Search for the cell housing the specified text and yield its [X, Y] center coordinate. 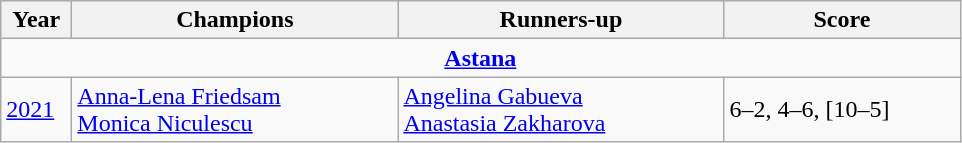
6–2, 4–6, [10–5] [842, 110]
Anna-Lena Friedsam Monica Niculescu [235, 110]
Astana [480, 58]
Champions [235, 20]
Year [36, 20]
Angelina Gabueva Anastasia Zakharova [561, 110]
Score [842, 20]
Runners-up [561, 20]
2021 [36, 110]
